From the cell containing the given text, extract its center point as [x, y] coordinate. 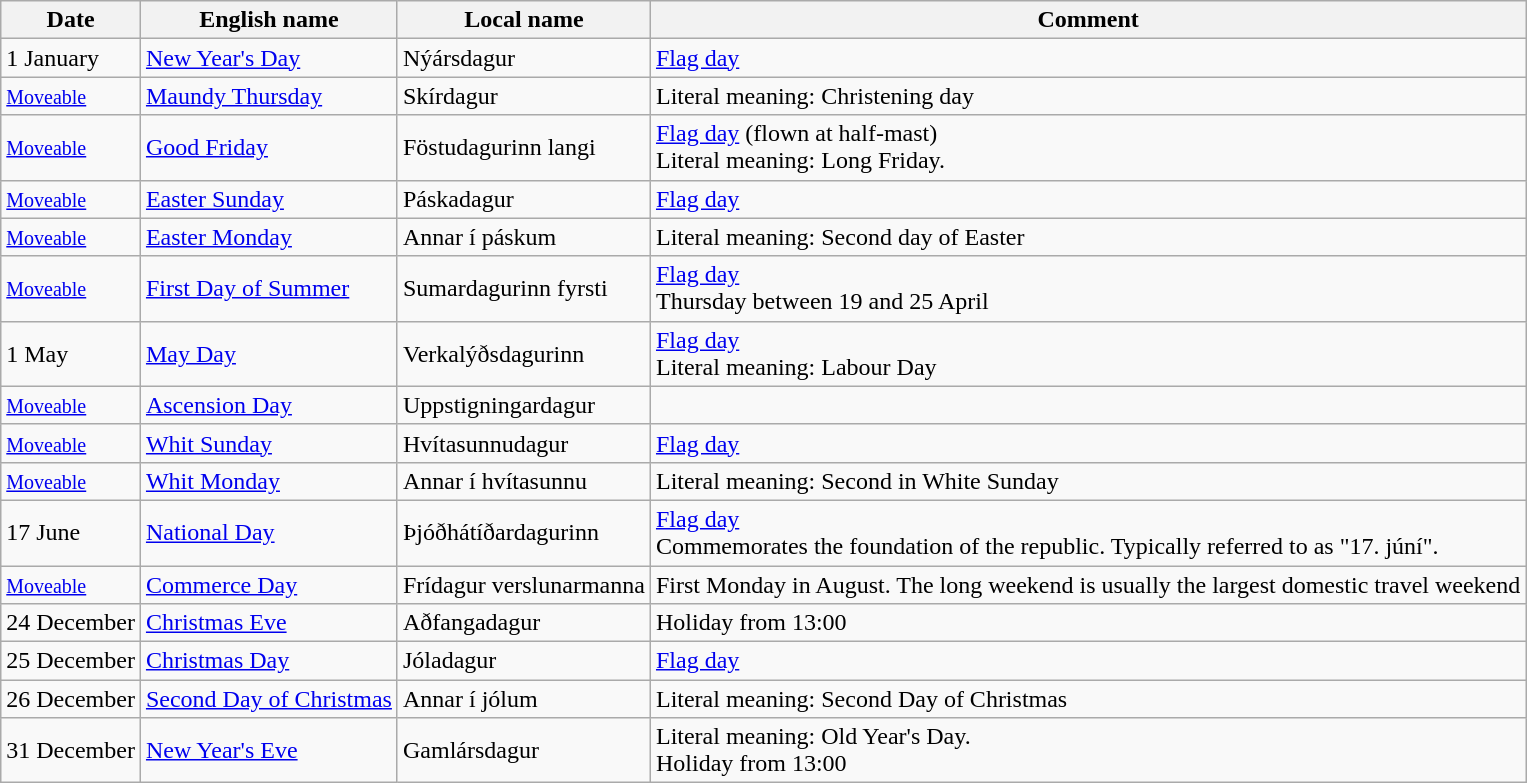
Easter Monday [268, 237]
Annar í jólum [524, 699]
Whit Sunday [268, 443]
Ascension Day [268, 405]
Frídagur verslunarmanna [524, 585]
New Year's Day [268, 58]
English name [268, 20]
Literal meaning: Second day of Easter [1088, 237]
Verkalýðsdagurinn [524, 354]
First Monday in August. The long weekend is usually the largest domestic travel weekend [1088, 585]
Holiday from 13:00 [1088, 623]
Date [71, 20]
Flag dayThursday between 19 and 25 April [1088, 288]
Skírdagur [524, 96]
Flag day (flown at half-mast)Literal meaning: Long Friday. [1088, 148]
Local name [524, 20]
Literal meaning: Second in White Sunday [1088, 481]
Whit Monday [268, 481]
Páskadagur [524, 199]
Aðfangadagur [524, 623]
31 December [71, 750]
Nýársdagur [524, 58]
Gamlársdagur [524, 750]
Föstudagurinn langi [524, 148]
Þjóðhátíðardagurinn [524, 532]
New Year's Eve [268, 750]
Uppstigningardagur [524, 405]
1 January [71, 58]
25 December [71, 661]
Literal meaning: Old Year's Day.Holiday from 13:00 [1088, 750]
Christmas Eve [268, 623]
Literal meaning: Christening day [1088, 96]
17 June [71, 532]
May Day [268, 354]
Annar í hvítasunnu [524, 481]
Flag dayCommemorates the foundation of the republic. Typically referred to as "17. júní". [1088, 532]
National Day [268, 532]
Hvítasunnudagur [524, 443]
Second Day of Christmas [268, 699]
Sumardagurinn fyrsti [524, 288]
Christmas Day [268, 661]
26 December [71, 699]
Annar í páskum [524, 237]
Easter Sunday [268, 199]
First Day of Summer [268, 288]
Literal meaning: Second Day of Christmas [1088, 699]
Good Friday [268, 148]
24 December [71, 623]
Flag dayLiteral meaning: Labour Day [1088, 354]
Maundy Thursday [268, 96]
Jóladagur [524, 661]
Commerce Day [268, 585]
Comment [1088, 20]
1 May [71, 354]
